Return (x, y) of the center of cell containing provided text 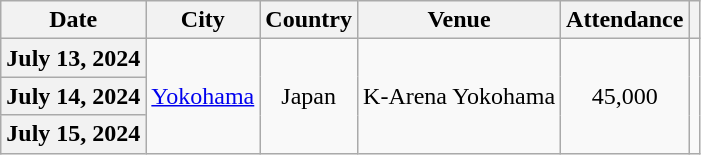
Japan (309, 96)
Date (74, 20)
Country (309, 20)
City (203, 20)
Venue (460, 20)
45,000 (625, 96)
July 14, 2024 (74, 96)
Yokohama (203, 96)
July 13, 2024 (74, 58)
July 15, 2024 (74, 134)
Attendance (625, 20)
K-Arena Yokohama (460, 96)
